From the cell containing the given text, extract its center point as (X, Y) coordinate. 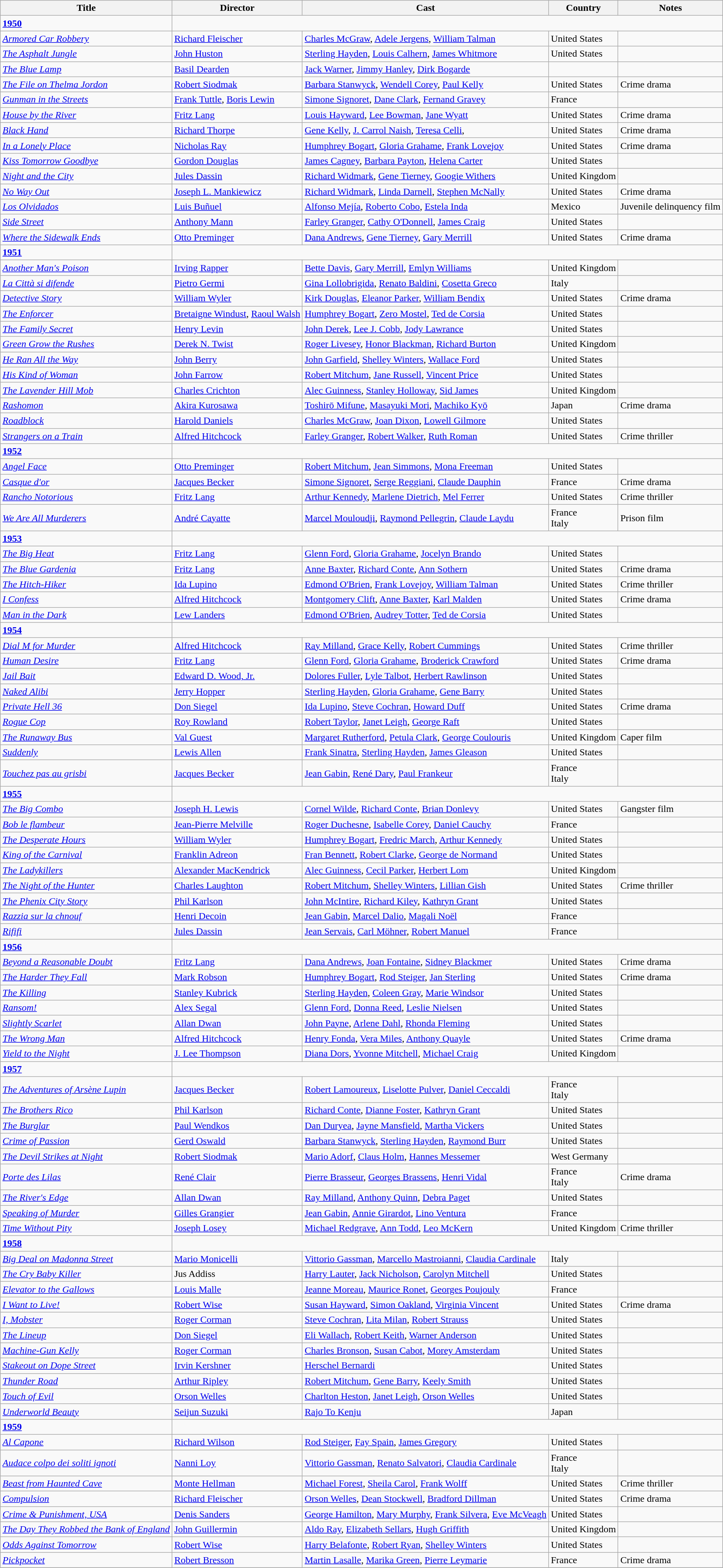
Nanni Loy (237, 1462)
Lewis Allen (237, 752)
Orson Welles (237, 1396)
John Derek, Lee J. Cobb, Jody Lawrance (426, 329)
Mario Adorf, Claus Holm, Hannes Messemer (426, 1156)
Crime & Punishment, USA (86, 1514)
Frank Tuttle, Boris Lewin (237, 100)
Gunman in the Streets (86, 100)
Henry Fonda, Vera Miles, Anthony Quayle (426, 1038)
Mario Monicelli (237, 1259)
Slightly Scarlet (86, 1023)
Time Without Pity (86, 1228)
Man in the Dark (86, 615)
Arthur Ripley (237, 1381)
The River's Edge (86, 1197)
Stakeout on Dope Street (86, 1366)
Touchez pas au grisbi (86, 773)
Gene Kelly, J. Carrol Naish, Teresa Celli, (426, 130)
John Guillermin (237, 1529)
Rififi (86, 931)
Speaking of Murder (86, 1213)
Humphrey Bogart, Zero Mostel, Ted de Corsia (426, 314)
Jean-Pierre Melville (237, 824)
Vittorio Gassman, Renato Salvatori, Claudia Cardinale (426, 1462)
Toshirō Mifune, Masayuki Mori, Machiko Kyō (426, 405)
The File on Thelma Jordon (86, 84)
Derek N. Twist (237, 344)
Director (237, 8)
Jack Warner, Jimmy Hanley, Dirk Bogarde (426, 69)
Nicholas Ray (237, 145)
The Devil Strikes at Night (86, 1156)
Franklin Adreon (237, 855)
Juvenile delinquency film (670, 207)
Dolores Fuller, Lyle Talbot, Herbert Rawlinson (426, 676)
Detective Story (86, 298)
Bob le flambeur (86, 824)
Alexander MacKendrick (237, 870)
Martin Lasalle, Marika Green, Pierre Leymarie (426, 1560)
Montgomery Clift, Anne Baxter, Karl Malden (426, 599)
Monte Hellman (237, 1484)
The Ladykillers (86, 870)
I Want to Live! (86, 1305)
Herschel Bernardi (426, 1366)
Ray Milland, Grace Kelly, Robert Cummings (426, 645)
Kirk Douglas, Eleanor Parker, William Bendix (426, 298)
Akira Kurosawa (237, 405)
Jean Gabin, René Dary, Paul Frankeur (426, 773)
Simone Signoret, Dane Clark, Fernand Gravey (426, 100)
Alex Segal (237, 1008)
Paul Wendkos (237, 1126)
J. Lee Thompson (237, 1054)
Charles Laughton (237, 885)
The Brothers Rico (86, 1110)
Yield to the Night (86, 1054)
Dial M for Murder (86, 645)
Los Olvidados (86, 207)
Rancho Notorious (86, 497)
Luis Buñuel (237, 207)
Humphrey Bogart, Rod Steiger, Jan Sterling (426, 977)
The Big Heat (86, 554)
Machine-Gun Kelly (86, 1350)
Glenn Ford, Donna Reed, Leslie Nielsen (426, 1008)
Robert Lamoureux, Liselotte Pulver, Daniel Ceccaldi (426, 1090)
Fran Bennett, Robert Clarke, George de Normand (426, 855)
Dana Andrews, Gene Tierney, Gary Merrill (426, 237)
Suddenly (86, 752)
Odds Against Tomorrow (86, 1545)
No Way Out (86, 192)
Barbara Stanwyck, Sterling Hayden, Raymond Burr (426, 1141)
The Burglar (86, 1126)
Glenn Ford, Gloria Grahame, Broderick Crawford (426, 661)
The Desperate Hours (86, 840)
Ransom! (86, 1008)
Susan Hayward, Simon Oakland, Virginia Vincent (426, 1305)
The Cry Baby Killer (86, 1274)
Edmond O'Brien, Audrey Totter, Ted de Corsia (426, 615)
Val Guest (237, 737)
Night and the City (86, 176)
Eli Wallach, Robert Keith, Warner Anderson (426, 1335)
Richard Conte, Dianne Foster, Kathryn Grant (426, 1110)
Henry Levin (237, 329)
George Hamilton, Mary Murphy, Frank Silvera, Eve McVeagh (426, 1514)
Beyond a Reasonable Doubt (86, 962)
Audace colpo dei soliti ignoti (86, 1462)
Side Street (86, 222)
West Germany (583, 1156)
In a Lonely Place (86, 145)
1959 (86, 1427)
The Day They Robbed the Bank of England (86, 1529)
King of the Carnival (86, 855)
Humphrey Bogart, Gloria Grahame, Frank Lovejoy (426, 145)
Another Man's Poison (86, 268)
Arthur Kennedy, Marlene Dietrich, Mel Ferrer (426, 497)
Louis Malle (237, 1289)
The Wrong Man (86, 1038)
Marcel Mouloudji, Raymond Pellegrin, Claude Laydu (426, 518)
Jean Gabin, Marcel Dalio, Magali Noël (426, 916)
I Confess (86, 599)
I, Mobster (86, 1320)
Basil Dearden (237, 69)
The Lineup (86, 1335)
Joseph L. Mankiewicz (237, 192)
Henri Decoin (237, 916)
Human Desire (86, 661)
1952 (86, 451)
Jean Servais, Carl Möhner, Robert Manuel (426, 931)
Mexico (583, 207)
Bretaigne Windust, Raoul Walsh (237, 314)
His Kind of Woman (86, 375)
The Asphalt Jungle (86, 54)
Irving Rapper (237, 268)
Frank Sinatra, Sterling Hayden, James Gleason (426, 752)
Rogue Cop (86, 722)
1955 (86, 794)
Michael Redgrave, Ann Todd, Leo McKern (426, 1228)
Richard Wilson (237, 1442)
Gordon Douglas (237, 161)
The Enforcer (86, 314)
Roadblock (86, 420)
André Cayatte (237, 518)
The Hitch-Hiker (86, 584)
Alec Guinness, Stanley Holloway, Sid James (426, 390)
He Ran All the Way (86, 359)
Margaret Rutherford, Petula Clark, George Coulouris (426, 737)
Big Deal on Madonna Street (86, 1259)
Lew Landers (237, 615)
Beast from Haunted Cave (86, 1484)
Rod Steiger, Fay Spain, James Gregory (426, 1442)
Dana Andrews, Joan Fontaine, Sidney Blackmer (426, 962)
Compulsion (86, 1499)
Alfonso Mejía, Roberto Cobo, Estela Inda (426, 207)
Robert Bresson (237, 1560)
Title (86, 8)
Roger Duchesne, Isabelle Corey, Daniel Cauchy (426, 824)
John Payne, Arlene Dahl, Rhonda Fleming (426, 1023)
Michael Forest, Sheila Carol, Frank Wolff (426, 1484)
René Clair (237, 1177)
Charles McGraw, Joan Dixon, Lowell Gilmore (426, 420)
The Runaway Bus (86, 737)
Humphrey Bogart, Fredric March, Arthur Kennedy (426, 840)
Aldo Ray, Elizabeth Sellars, Hugh Griffith (426, 1529)
Orson Welles, Dean Stockwell, Bradford Dillman (426, 1499)
The Lavender Hill Mob (86, 390)
Armored Car Robbery (86, 39)
Edmond O'Brien, Frank Lovejoy, William Talman (426, 584)
John Berry (237, 359)
Green Grow the Rushes (86, 344)
Gina Lollobrigida, Renato Baldini, Cosetta Greco (426, 283)
John Huston (237, 54)
Anne Baxter, Richard Conte, Ann Sothern (426, 569)
Harry Belafonte, Robert Ryan, Shelley Winters (426, 1545)
Richard Widmark, Linda Darnell, Stephen McNally (426, 192)
John Garfield, Shelley Winters, Wallace Ford (426, 359)
Robert Taylor, Janet Leigh, George Raft (426, 722)
Private Hell 36 (86, 707)
Naked Alibi (86, 691)
Thunder Road (86, 1381)
Angel Face (86, 467)
1958 (86, 1244)
1957 (86, 1069)
Dan Duryea, Jayne Mansfield, Martha Vickers (426, 1126)
Alec Guinness, Cecil Parker, Herbert Lom (426, 870)
Gangster film (670, 809)
Kiss Tomorrow Goodbye (86, 161)
Jeanne Moreau, Maurice Ronet, Georges Poujouly (426, 1289)
Anthony Mann (237, 222)
Mark Robson (237, 977)
Jean Gabin, Annie Girardot, Lino Ventura (426, 1213)
The Blue Lamp (86, 69)
Harold Daniels (237, 420)
Cast (426, 8)
The Blue Gardenia (86, 569)
The Family Secret (86, 329)
Harry Lauter, Jack Nicholson, Carolyn Mitchell (426, 1274)
Rajo To Kenju (426, 1411)
The Night of the Hunter (86, 885)
Glenn Ford, Gloria Grahame, Jocelyn Brando (426, 554)
La Città si difende (86, 283)
Pickpocket (86, 1560)
Pietro Germi (237, 283)
James Cagney, Barbara Payton, Helena Carter (426, 161)
John McIntire, Richard Kiley, Kathryn Grant (426, 901)
Jus Addiss (237, 1274)
Robert Mitchum, Jean Simmons, Mona Freeman (426, 467)
1956 (86, 946)
Caper film (670, 737)
Richard Thorpe (237, 130)
Ida Lupino, Steve Cochran, Howard Duff (426, 707)
Jail Bait (86, 676)
Al Capone (86, 1442)
Notes (670, 8)
Seijun Suzuki (237, 1411)
Elevator to the Gallows (86, 1289)
Robert Mitchum, Shelley Winters, Lillian Gish (426, 885)
Farley Granger, Cathy O'Donnell, James Craig (426, 222)
Sterling Hayden, Gloria Grahame, Gene Barry (426, 691)
The Phenix City Story (86, 901)
Razzia sur la chnouf (86, 916)
Charles McGraw, Adele Jergens, William Talman (426, 39)
Porte des Lilas (86, 1177)
1953 (86, 538)
Charlton Heston, Janet Leigh, Orson Welles (426, 1396)
We Are All Murderers (86, 518)
The Harder They Fall (86, 977)
Richard Widmark, Gene Tierney, Googie Withers (426, 176)
Joseph H. Lewis (237, 809)
Farley Granger, Robert Walker, Ruth Roman (426, 436)
Robert Mitchum, Jane Russell, Vincent Price (426, 375)
Gilles Grangier (237, 1213)
Roger Livesey, Honor Blackman, Richard Burton (426, 344)
John Farrow (237, 375)
Barbara Stanwyck, Wendell Corey, Paul Kelly (426, 84)
Gerd Oswald (237, 1141)
The Adventures of Arsène Lupin (86, 1090)
Diana Dors, Yvonne Mitchell, Michael Craig (426, 1054)
Pierre Brasseur, Georges Brassens, Henri Vidal (426, 1177)
Underworld Beauty (86, 1411)
Louis Hayward, Lee Bowman, Jane Wyatt (426, 115)
Touch of Evil (86, 1396)
House by the River (86, 115)
1950 (86, 23)
Casque d'or (86, 482)
Joseph Losey (237, 1228)
Charles Bronson, Susan Cabot, Morey Amsterdam (426, 1350)
Rashomon (86, 405)
Denis Sanders (237, 1514)
The Killing (86, 993)
Charles Crichton (237, 390)
Black Hand (86, 130)
Sterling Hayden, Louis Calhern, James Whitmore (426, 54)
Sterling Hayden, Coleen Gray, Marie Windsor (426, 993)
Jerry Hopper (237, 691)
Prison film (670, 518)
Simone Signoret, Serge Reggiani, Claude Dauphin (426, 482)
Strangers on a Train (86, 436)
1951 (86, 253)
Steve Cochran, Lita Milan, Robert Strauss (426, 1320)
Robert Mitchum, Gene Barry, Keely Smith (426, 1381)
Vittorio Gassman, Marcello Mastroianni, Claudia Cardinale (426, 1259)
Cornel Wilde, Richard Conte, Brian Donlevy (426, 809)
Country (583, 8)
Irvin Kershner (237, 1366)
Crime of Passion (86, 1141)
Roy Rowland (237, 722)
1954 (86, 630)
Where the Sidewalk Ends (86, 237)
The Big Combo (86, 809)
Ray Milland, Anthony Quinn, Debra Paget (426, 1197)
Stanley Kubrick (237, 993)
Edward D. Wood, Jr. (237, 676)
Bette Davis, Gary Merrill, Emlyn Williams (426, 268)
Ida Lupino (237, 584)
